Pinpoint the cell where the given text exists, returning its [X, Y] midpoint coordinate. 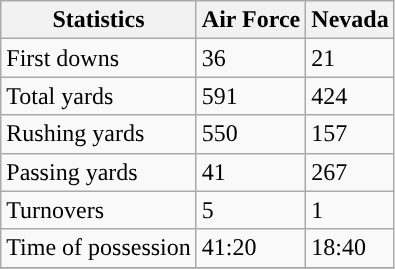
1 [350, 210]
267 [350, 172]
591 [250, 96]
Statistics [99, 20]
Passing yards [99, 172]
18:40 [350, 248]
Nevada [350, 20]
41 [250, 172]
36 [250, 58]
41:20 [250, 248]
157 [350, 134]
21 [350, 58]
5 [250, 210]
550 [250, 134]
Total yards [99, 96]
First downs [99, 58]
Rushing yards [99, 134]
Time of possession [99, 248]
Turnovers [99, 210]
424 [350, 96]
Air Force [250, 20]
